Detect which cell encompasses the target text, then output its (X, Y) center coordinate. 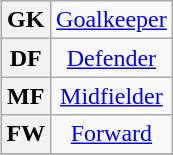
FW (26, 134)
Goalkeeper (112, 20)
Midfielder (112, 96)
Defender (112, 58)
GK (26, 20)
MF (26, 96)
Forward (112, 134)
DF (26, 58)
